Identify which cell holds the provided text, then report its [X, Y] central coordinate. 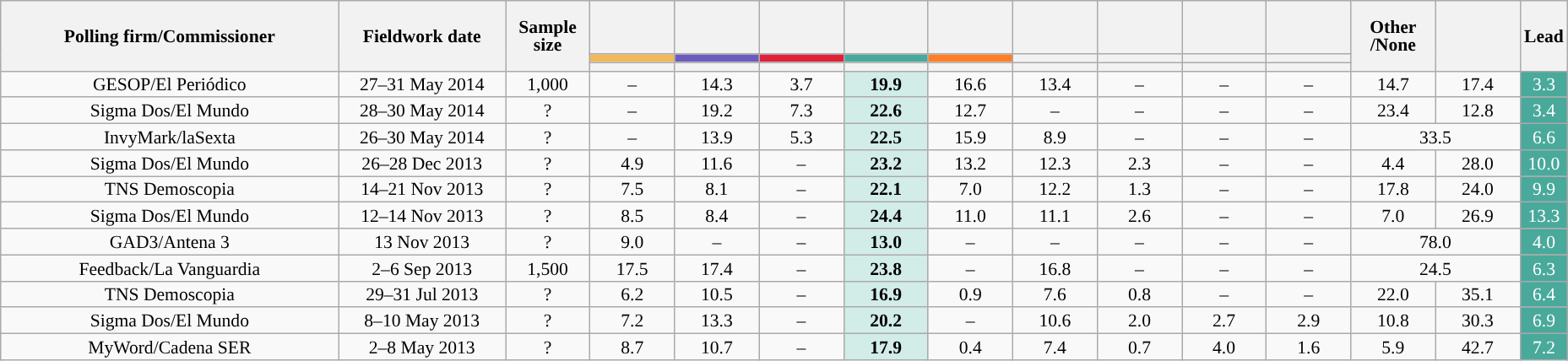
19.2 [717, 111]
7.6 [1055, 294]
2.6 [1139, 216]
22.1 [886, 189]
7.3 [801, 111]
6.9 [1544, 321]
14–21 Nov 2013 [422, 189]
33.5 [1435, 137]
78.0 [1435, 241]
13.4 [1055, 84]
11.0 [970, 216]
17.8 [1393, 189]
14.3 [717, 84]
12.3 [1055, 164]
6.6 [1544, 137]
1,500 [547, 268]
12.7 [970, 111]
3.4 [1544, 111]
17.5 [632, 268]
26–30 May 2014 [422, 137]
5.9 [1393, 348]
8.1 [717, 189]
23.4 [1393, 111]
3.3 [1544, 84]
6.3 [1544, 268]
26.9 [1478, 216]
10.0 [1544, 164]
7.4 [1055, 348]
23.2 [886, 164]
13.2 [970, 164]
13.9 [717, 137]
24.4 [886, 216]
InvyMark/laSexta [170, 137]
2.3 [1139, 164]
10.7 [717, 348]
4.9 [632, 164]
28.0 [1478, 164]
35.1 [1478, 294]
8–10 May 2013 [422, 321]
15.9 [970, 137]
2.9 [1309, 321]
16.9 [886, 294]
3.7 [801, 84]
16.8 [1055, 268]
11.6 [717, 164]
12–14 Nov 2013 [422, 216]
28–30 May 2014 [422, 111]
23.8 [886, 268]
2.7 [1224, 321]
8.4 [717, 216]
6.4 [1544, 294]
1.3 [1139, 189]
27–31 May 2014 [422, 84]
Sample size [547, 35]
8.9 [1055, 137]
13 Nov 2013 [422, 241]
2–8 May 2013 [422, 348]
12.8 [1478, 111]
8.5 [632, 216]
5.3 [801, 137]
10.5 [717, 294]
9.9 [1544, 189]
7.5 [632, 189]
Fieldwork date [422, 35]
0.8 [1139, 294]
12.2 [1055, 189]
24.5 [1435, 268]
26–28 Dec 2013 [422, 164]
4.4 [1393, 164]
24.0 [1478, 189]
Other/None [1393, 35]
Feedback/La Vanguardia [170, 268]
10.6 [1055, 321]
GAD3/Antena 3 [170, 241]
17.9 [886, 348]
13.0 [886, 241]
0.4 [970, 348]
22.6 [886, 111]
19.9 [886, 84]
20.2 [886, 321]
Polling firm/Commissioner [170, 35]
8.7 [632, 348]
2–6 Sep 2013 [422, 268]
Lead [1544, 35]
2.0 [1139, 321]
14.7 [1393, 84]
6.2 [632, 294]
22.5 [886, 137]
0.7 [1139, 348]
0.9 [970, 294]
GESOP/El Periódico [170, 84]
16.6 [970, 84]
1,000 [547, 84]
42.7 [1478, 348]
29–31 Jul 2013 [422, 294]
10.8 [1393, 321]
1.6 [1309, 348]
11.1 [1055, 216]
9.0 [632, 241]
22.0 [1393, 294]
30.3 [1478, 321]
MyWord/Cadena SER [170, 348]
